Identify which cell holds the provided text, then report its (x, y) central coordinate. 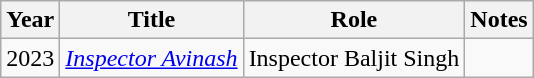
Notes (499, 20)
2023 (30, 58)
Year (30, 20)
Inspector Baljit Singh (354, 58)
Inspector Avinash (152, 58)
Role (354, 20)
Title (152, 20)
